Return the (X, Y) coordinate for the center point of the cell that contains the specified text.  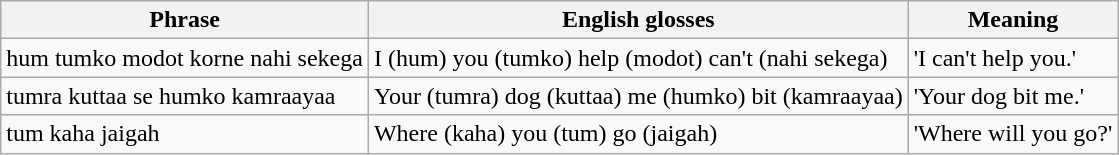
hum tumko modot korne nahi sekega (185, 58)
'Your dog bit me.' (1013, 96)
Meaning (1013, 20)
'Where will you go?' (1013, 134)
Your (tumra) dog (kuttaa) me (humko) bit (kamraayaa) (638, 96)
tumra kuttaa se humko kamraayaa (185, 96)
'I can't help you.' (1013, 58)
I (hum) you (tumko) help (modot) can't (nahi sekega) (638, 58)
tum kaha jaigah (185, 134)
English glosses (638, 20)
Where (kaha) you (tum) go (jaigah) (638, 134)
Phrase (185, 20)
